Output the [X, Y] coordinate of the center of the cell containing the given text.  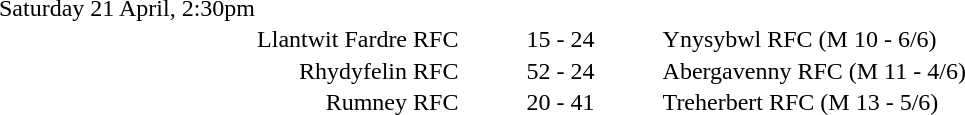
52 - 24 [560, 71]
15 - 24 [560, 39]
